Scan for the cell matching the given text and deliver its [X, Y] coordinate at center. 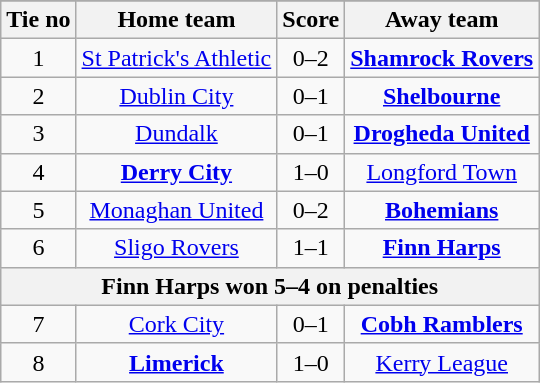
Drogheda United [442, 134]
Cobh Ramblers [442, 324]
Monaghan United [176, 210]
8 [38, 362]
Dundalk [176, 134]
Kerry League [442, 362]
Bohemians [442, 210]
Finn Harps [442, 248]
6 [38, 248]
Finn Harps won 5–4 on penalties [270, 286]
St Patrick's Athletic [176, 58]
5 [38, 210]
1 [38, 58]
Longford Town [442, 172]
3 [38, 134]
Shelbourne [442, 96]
Limerick [176, 362]
Sligo Rovers [176, 248]
Cork City [176, 324]
Shamrock Rovers [442, 58]
1–1 [311, 248]
Home team [176, 20]
7 [38, 324]
Tie no [38, 20]
4 [38, 172]
Away team [442, 20]
2 [38, 96]
Score [311, 20]
Dublin City [176, 96]
Derry City [176, 172]
